Extract the [x, y] coordinate from the center of the cell holding the provided text.  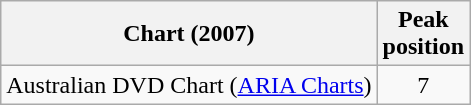
7 [423, 85]
Australian DVD Chart (ARIA Charts) [189, 85]
Peakposition [423, 34]
Chart (2007) [189, 34]
